Scan for the cell matching the given text and deliver its (x, y) coordinate at center. 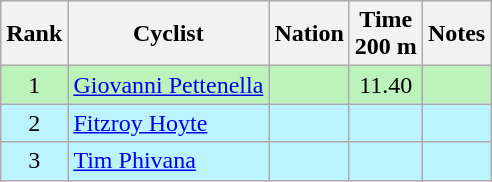
Rank (34, 34)
3 (34, 161)
2 (34, 123)
Cyclist (168, 34)
Giovanni Pettenella (168, 85)
Tim Phivana (168, 161)
Time200 m (386, 34)
1 (34, 85)
Fitzroy Hoyte (168, 123)
Notes (456, 34)
11.40 (386, 85)
Nation (309, 34)
